Determine the (x, y) coordinate at the center of the cell enclosing the given text.  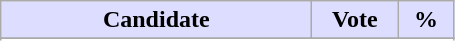
Candidate (156, 20)
Vote (355, 20)
% (426, 20)
